Return (x, y) of the center of cell containing provided text 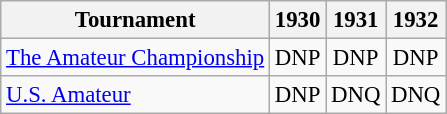
1930 (298, 20)
Tournament (136, 20)
U.S. Amateur (136, 95)
1931 (356, 20)
The Amateur Championship (136, 58)
1932 (416, 20)
